Extract the [X, Y] coordinate from the center of the cell holding the provided text.  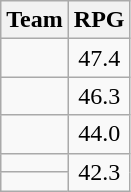
RPG [99, 20]
44.0 [99, 134]
47.4 [99, 58]
Team [35, 20]
46.3 [99, 96]
42.3 [99, 172]
